Extract the (x, y) coordinate from the center of the cell holding the provided text.  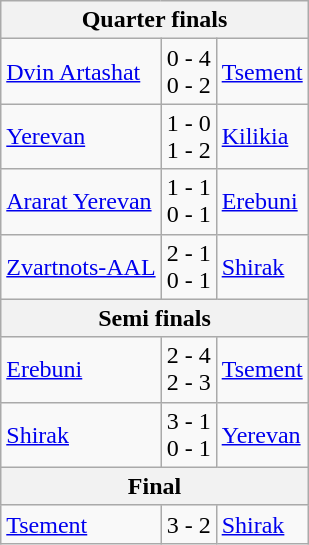
Semi finals (154, 318)
3 - 2 (188, 524)
Quarter finals (154, 20)
2 - 42 - 3 (188, 370)
1 - 10 - 1 (188, 202)
1 - 01 - 2 (188, 136)
Ararat Yerevan (81, 202)
0 - 40 - 2 (188, 72)
3 - 10 - 1 (188, 434)
Zvartnots-AAL (81, 266)
Dvin Artashat (81, 72)
Final (154, 486)
Kilikia (262, 136)
2 - 10 - 1 (188, 266)
